Provide the [x, y] coordinate of the cell's center where the given text is located.  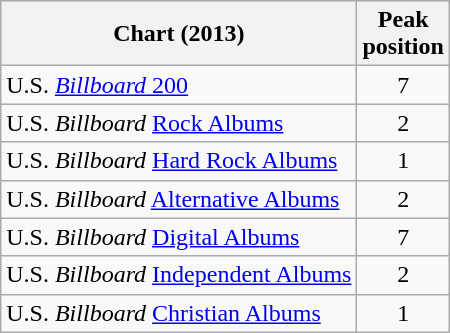
U.S. Billboard Alternative Albums [179, 199]
Peakposition [403, 34]
U.S. Billboard Hard Rock Albums [179, 161]
U.S. Billboard Digital Albums [179, 237]
U.S. Billboard Independent Albums [179, 275]
U.S. Billboard Christian Albums [179, 313]
U.S. Billboard Rock Albums [179, 123]
U.S. Billboard 200 [179, 85]
Chart (2013) [179, 34]
